Output the [x, y] coordinate of the center of the cell containing the given text.  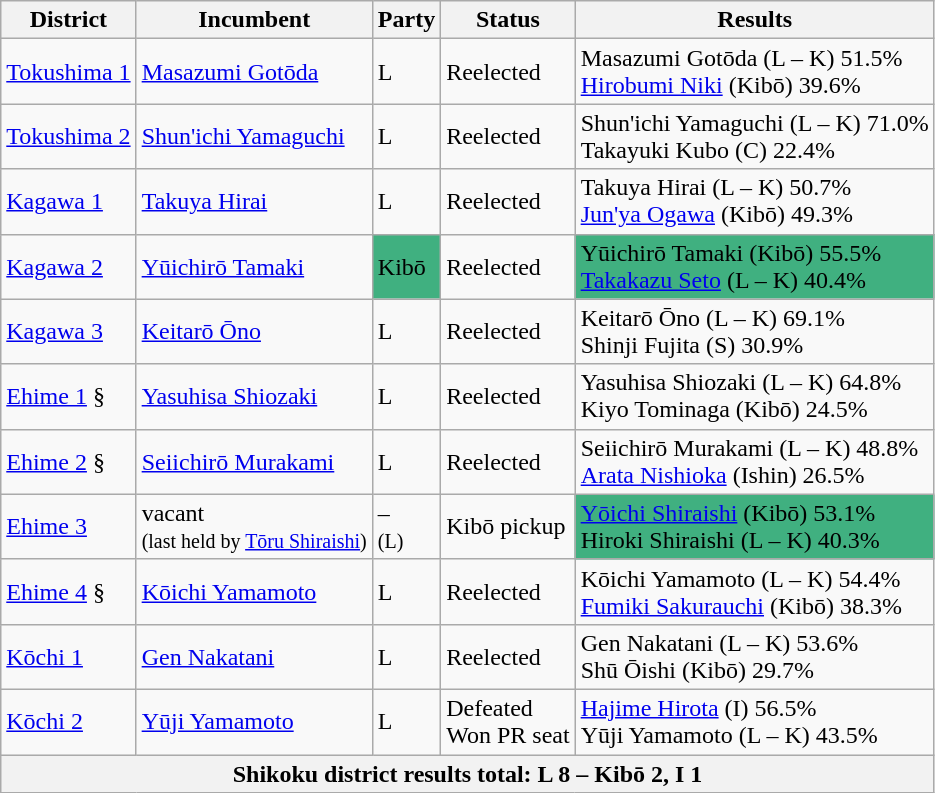
Yūji Yamamoto [254, 722]
Kagawa 3 [68, 332]
Gen Nakatani (L – K) 53.6%Shū Ōishi (Kibō) 29.7% [754, 656]
Shun'ichi Yamaguchi (L – K) 71.0%Takayuki Kubo (C) 22.4% [754, 136]
Keitarō Ōno [254, 332]
Kōichi Yamamoto (L – K) 54.4%Fumiki Sakurauchi (Kibō) 38.3% [754, 592]
Yūichirō Tamaki [254, 266]
Kibō [406, 266]
Ehime 1 § [68, 396]
Kagawa 2 [68, 266]
Seiichirō Murakami (L – K) 48.8%Arata Nishioka (Ishin) 26.5% [754, 462]
Yasuhisa Shiozaki [254, 396]
vacant(last held by Tōru Shiraishi) [254, 526]
Kagawa 1 [68, 202]
Kōchi 1 [68, 656]
Shikoku district results total: L 8 – Kibō 2, I 1 [468, 773]
Seiichirō Murakami [254, 462]
Incumbent [254, 20]
Hajime Hirota (I) 56.5%Yūji Yamamoto (L – K) 43.5% [754, 722]
Masazumi Gotōda [254, 72]
Ehime 4 § [68, 592]
Masazumi Gotōda (L – K) 51.5%Hirobumi Niki (Kibō) 39.6% [754, 72]
Takuya Hirai [254, 202]
Gen Nakatani [254, 656]
Party [406, 20]
Ehime 3 [68, 526]
Yōichi Shiraishi (Kibō) 53.1%Hiroki Shiraishi (L – K) 40.3% [754, 526]
Yūichirō Tamaki (Kibō) 55.5%Takakazu Seto (L – K) 40.4% [754, 266]
Status [508, 20]
Tokushima 2 [68, 136]
Takuya Hirai (L – K) 50.7%Jun'ya Ogawa (Kibō) 49.3% [754, 202]
DefeatedWon PR seat [508, 722]
Kōchi 2 [68, 722]
Shun'ichi Yamaguchi [254, 136]
Kibō pickup [508, 526]
Yasuhisa Shiozaki (L – K) 64.8%Kiyo Tominaga (Kibō) 24.5% [754, 396]
District [68, 20]
Kōichi Yamamoto [254, 592]
Results [754, 20]
–(L) [406, 526]
Ehime 2 § [68, 462]
Keitarō Ōno (L – K) 69.1%Shinji Fujita (S) 30.9% [754, 332]
Tokushima 1 [68, 72]
